Output the (x, y) coordinate of the center of the cell containing the given text.  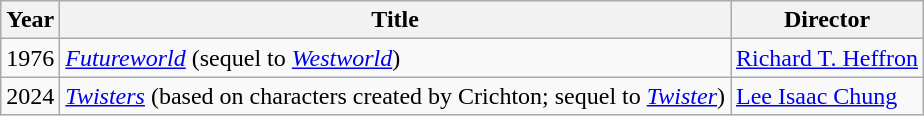
Year (30, 20)
Title (396, 20)
1976 (30, 58)
Director (826, 20)
Lee Isaac Chung (826, 96)
2024 (30, 96)
Futureworld (sequel to Westworld) (396, 58)
Richard T. Heffron (826, 58)
Twisters (based on characters created by Crichton; sequel to Twister) (396, 96)
